Determine the (X, Y) coordinate at the center of the cell enclosing the given text.  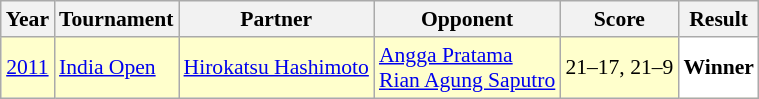
India Open (116, 68)
2011 (28, 68)
21–17, 21–9 (619, 68)
Partner (276, 19)
Hirokatsu Hashimoto (276, 68)
Year (28, 19)
Result (718, 19)
Winner (718, 68)
Tournament (116, 19)
Angga Pratama Rian Agung Saputro (467, 68)
Score (619, 19)
Opponent (467, 19)
